Scan for the cell matching the given text and deliver its (X, Y) coordinate at center. 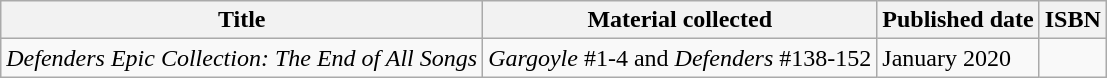
Gargoyle #1-4 and Defenders #138-152 (680, 58)
January 2020 (958, 58)
Defenders Epic Collection: The End of All Songs (242, 58)
Title (242, 20)
ISBN (1072, 20)
Published date (958, 20)
Material collected (680, 20)
